Detect which cell encompasses the target text, then output its [x, y] center coordinate. 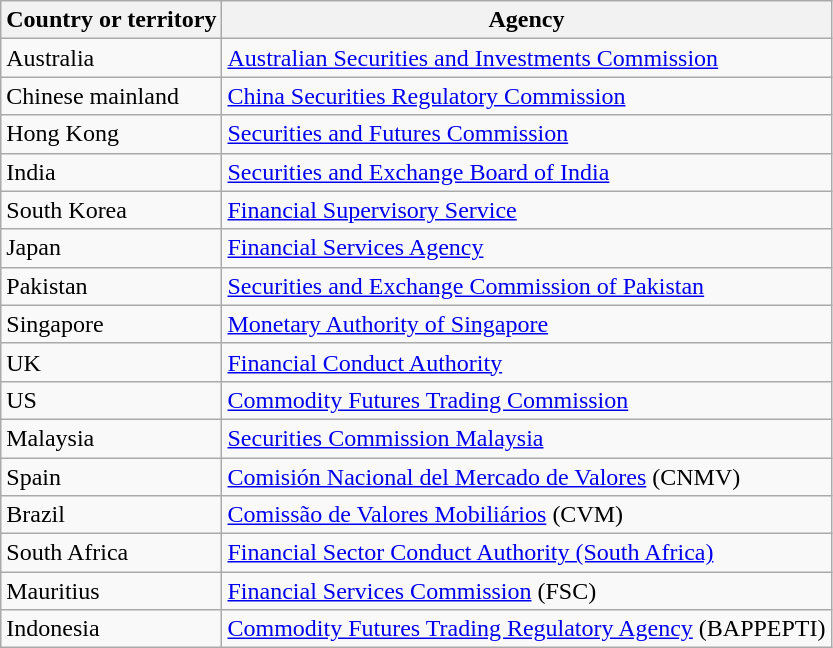
Financial Conduct Authority [526, 362]
Securities and Futures Commission [526, 134]
Mauritius [112, 591]
Comissão de Valores Mobiliários (CVM) [526, 515]
Pakistan [112, 286]
Financial Services Commission (FSC) [526, 591]
Monetary Authority of Singapore [526, 324]
Indonesia [112, 629]
Comisión Nacional del Mercado de Valores (CNMV) [526, 477]
Commodity Futures Trading Commission [526, 400]
US [112, 400]
Spain [112, 477]
Securities and Exchange Board of India [526, 172]
Financial Services Agency [526, 248]
Singapore [112, 324]
Country or territory [112, 20]
India [112, 172]
Malaysia [112, 438]
Agency [526, 20]
Commodity Futures Trading Regulatory Agency (BAPPEPTI) [526, 629]
South Africa [112, 553]
Financial Sector Conduct Authority (South Africa) [526, 553]
Australia [112, 58]
China Securities Regulatory Commission [526, 96]
Securities Commission Malaysia [526, 438]
Securities and Exchange Commission of Pakistan [526, 286]
Hong Kong [112, 134]
Chinese mainland [112, 96]
Japan [112, 248]
Financial Supervisory Service [526, 210]
UK [112, 362]
Australian Securities and Investments Commission [526, 58]
Brazil [112, 515]
South Korea [112, 210]
